Identify which cell holds the provided text, then report its (X, Y) central coordinate. 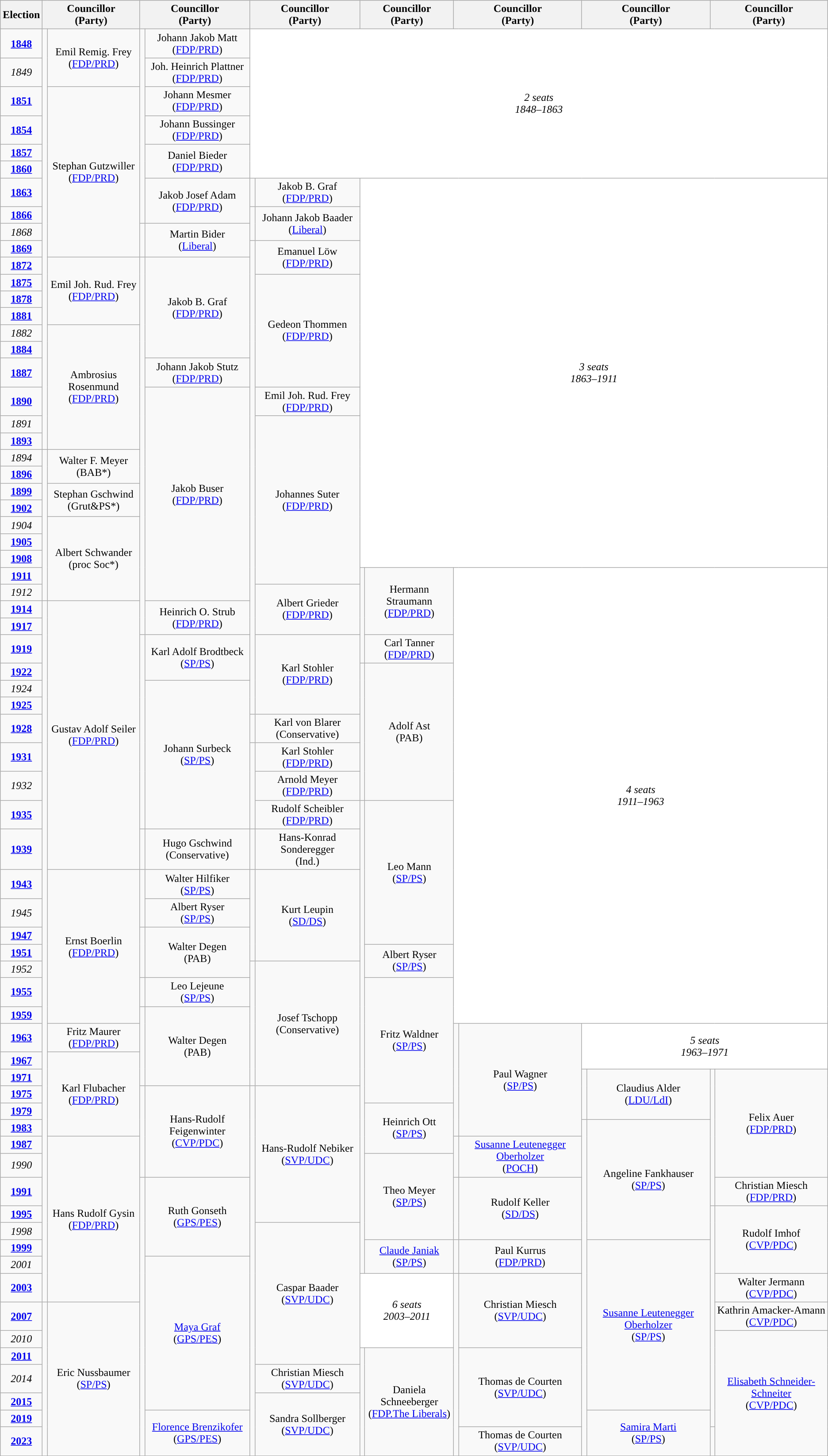
Hugo Gschwind(Conservative) (197, 849)
2010 (21, 1339)
Claudius Alder(LDU/LdI) (648, 1094)
1979 (21, 1111)
1945 (21, 913)
Carl Tanner(FDP/PRD) (410, 649)
Ernst Boerlin(FDP/PRD) (94, 946)
1872 (21, 265)
Paul Kurrus(FDP/PRD) (520, 1256)
1848 (21, 43)
Johann Mesmer(FDP/PRD) (197, 101)
Daniel Bieder(FDP/PRD) (197, 161)
2014 (21, 1379)
Walter Jermann(CVP/PDC) (771, 1287)
1894 (21, 458)
1959 (21, 1015)
1943 (21, 884)
1869 (21, 249)
1990 (21, 1165)
1971 (21, 1077)
1881 (21, 316)
Stephan Gschwind(Grut&PS*) (94, 500)
1919 (21, 649)
Josef Tschopp(Conservative) (307, 1023)
1890 (21, 402)
Claude Janiak(SP/PS) (410, 1256)
Caspar Baader(SVP/UDC) (307, 1293)
Jakob Josef Adam(FDP/PRD) (197, 201)
1875 (21, 283)
Hans-Rudolf Nebiker(SVP/UDC) (307, 1154)
Karl Adolf Brodtbeck(SP/PS) (197, 657)
Paul Wagner(SP/PS) (520, 1080)
1884 (21, 350)
2011 (21, 1356)
1951 (21, 952)
Leo Lejeune(SP/PS) (197, 992)
1935 (21, 815)
Election (21, 15)
1911 (21, 575)
Heinrich Ott(SP/PS) (410, 1128)
1932 (21, 785)
1860 (21, 169)
5 seats1963–1971 (705, 1046)
Walter Hilfiker(SP/PS) (197, 884)
3 seats1863–1911 (594, 372)
1854 (21, 130)
Hans-Rudolf Feigenwinter(CVP/PDC) (197, 1131)
Albert Schwander(proc Soc*) (94, 559)
1891 (21, 424)
1987 (21, 1145)
1998 (21, 1231)
2001 (21, 1264)
Adolf Ast(PAB) (410, 732)
1947 (21, 935)
Gedeon Thommen(FDP/PRD) (307, 331)
Johann Jakob Stutz(FDP/PRD) (197, 372)
1863 (21, 192)
Fritz Maurer(FDP/PRD) (94, 1038)
Martin Bider(Liberal) (197, 240)
Ruth Gonseth(GPS/PES) (197, 1216)
1902 (21, 508)
Maya Graf(GPS/PES) (197, 1333)
Elisabeth Schneider-Schneiter(CVP/PDC) (771, 1393)
2019 (21, 1418)
Gustav Adolf Seiler(FDP/PRD) (94, 736)
1882 (21, 333)
1893 (21, 441)
Hermann Straumann(FDP/PRD) (410, 601)
6 seats2003–2011 (407, 1310)
Johannes Suter(FDP/PRD) (307, 500)
Walter F. Meyer(BAB*) (94, 466)
1851 (21, 101)
Johann Bussinger(FDP/PRD) (197, 130)
Leo Mann(SP/PS) (410, 872)
1924 (21, 689)
1967 (21, 1061)
1905 (21, 542)
Kathrin Amacker-Amann(CVP/PDC) (771, 1316)
Fritz Waldner(SP/PS) (410, 1040)
1878 (21, 299)
1899 (21, 491)
Theo Meyer(SP/PS) (410, 1196)
1914 (21, 609)
1995 (21, 1214)
Ambrosius Rosenmund(FDP/PRD) (94, 387)
1928 (21, 728)
1917 (21, 626)
2015 (21, 1402)
Karl Flubacher(FDP/PRD) (94, 1094)
1983 (21, 1128)
1939 (21, 849)
1849 (21, 73)
Eric Nussbaumer(SP/PS) (94, 1379)
Hans Rudolf Gysin(FDP/PRD) (94, 1219)
1931 (21, 757)
1908 (21, 559)
1887 (21, 372)
Emil Remig. Frey(FDP/PRD) (94, 58)
1857 (21, 153)
1866 (21, 215)
Susanne Leutenegger Oberholzer(POCH) (520, 1157)
Samira Marti(SP/PS) (648, 1433)
1896 (21, 475)
Susanne Leutenegger Oberholzer(SP/PS) (648, 1325)
1991 (21, 1192)
1999 (21, 1248)
Emanuel Löw(FDP/PRD) (307, 257)
Hans-Konrad Sonderegger(Ind.) (307, 849)
4 seats1911–1963 (641, 795)
2023 (21, 1441)
Florence Brenzikofer(GPS/PES) (197, 1433)
Angeline Fankhauser(SP/PS) (648, 1179)
1963 (21, 1038)
1952 (21, 969)
Rudolf Keller(SD/DS) (520, 1208)
Jakob Buser(FDP/PRD) (197, 494)
Johann Jakob Baader(Liberal) (307, 223)
Arnold Meyer(FDP/PRD) (307, 785)
1912 (21, 593)
Felix Auer(FDP/PRD) (771, 1123)
Karl von Blarer(Conservative) (307, 728)
Albert Grieder(FDP/PRD) (307, 609)
Christian Miesch(FDP/PRD) (771, 1192)
2003 (21, 1287)
Kurt Leupin(SD/DS) (307, 915)
2007 (21, 1316)
Rudolf Scheibler(FDP/PRD) (307, 815)
Daniela Schneeberger(FDP.The Liberals) (410, 1402)
Joh. Heinrich Plattner(FDP/PRD) (197, 73)
Sandra Sollberger(SVP/UDC) (307, 1424)
1904 (21, 525)
1955 (21, 992)
1922 (21, 672)
1868 (21, 232)
1975 (21, 1094)
Stephan Gutzwiller(FDP/PRD) (94, 172)
Johann Jakob Matt(FDP/PRD) (197, 43)
Heinrich O. Strub(FDP/PRD) (197, 618)
Johann Surbeck(SP/PS) (197, 755)
Rudolf Imhof(CVP/PDC) (771, 1239)
1925 (21, 705)
2 seats1848–1863 (539, 103)
